Determine the [X, Y] coordinate at the center of the cell enclosing the given text.  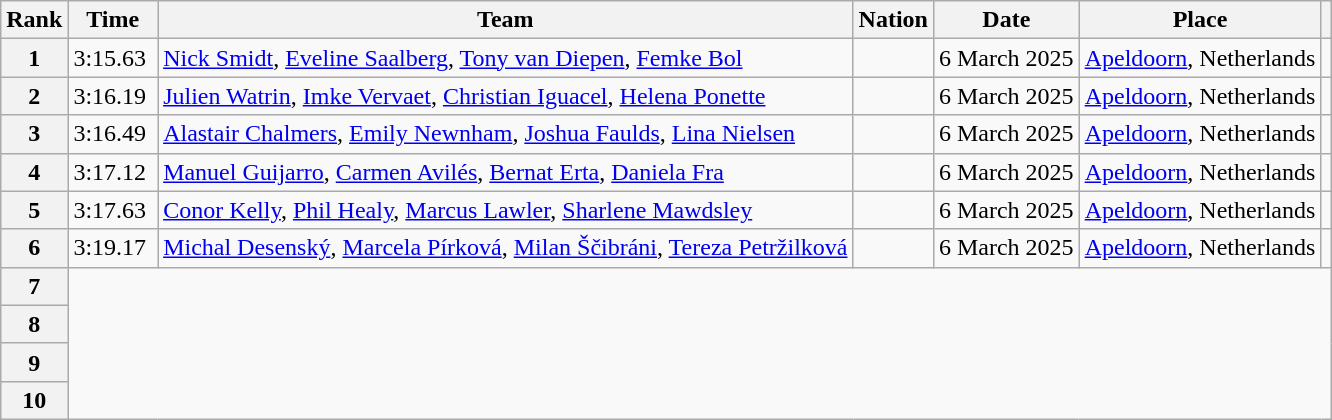
5 [34, 210]
3:15.63 [113, 58]
Conor Kelly, Phil Healy, Marcus Lawler, Sharlene Mawdsley [506, 210]
Alastair Chalmers, Emily Newnham, Joshua Faulds, Lina Nielsen [506, 134]
Nick Smidt, Eveline Saalberg, Tony van Diepen, Femke Bol [506, 58]
10 [34, 400]
8 [34, 324]
Julien Watrin, Imke Vervaet, Christian Iguacel, Helena Ponette [506, 96]
9 [34, 362]
1 [34, 58]
Team [506, 20]
2 [34, 96]
3:19.17 [113, 248]
Nation [893, 20]
Place [1200, 20]
4 [34, 172]
Rank [34, 20]
Michal Desenský, Marcela Pírková, Milan Ščibráni, Tereza Petržilková [506, 248]
Manuel Guijarro, Carmen Avilés, Bernat Erta, Daniela Fra [506, 172]
3:17.12 [113, 172]
6 [34, 248]
3:17.63 [113, 210]
Date [1006, 20]
3:16.19 [113, 96]
3 [34, 134]
7 [34, 286]
3:16.49 [113, 134]
Time [113, 20]
